Provide the (x, y) coordinate of the cell's center where the given text is located.  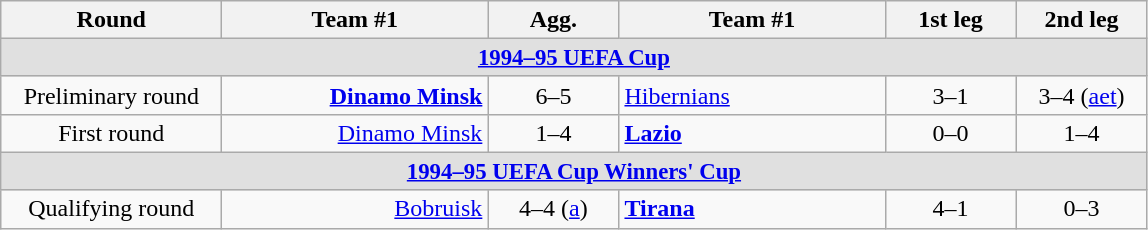
1st leg (950, 20)
Lazio (752, 133)
Hibernians (752, 95)
Qualifying round (112, 209)
Bobruisk (355, 209)
Preliminary round (112, 95)
4–4 (a) (554, 209)
4–1 (950, 209)
1994–95 UEFA Cup (574, 58)
3–4 (aet) (1082, 95)
0–3 (1082, 209)
First round (112, 133)
Agg. (554, 20)
Tirana (752, 209)
Round (112, 20)
2nd leg (1082, 20)
3–1 (950, 95)
1994–95 UEFA Cup Winners' Cup (574, 172)
6–5 (554, 95)
0–0 (950, 133)
